Return (x, y) of the center of cell containing provided text 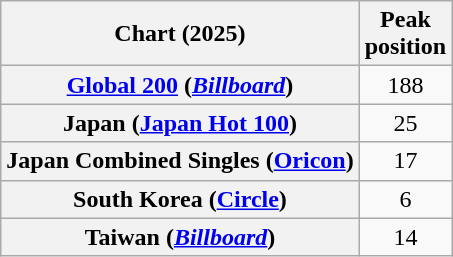
Global 200 (Billboard) (180, 85)
Peakposition (405, 34)
Japan (Japan Hot 100) (180, 123)
17 (405, 161)
South Korea (Circle) (180, 199)
6 (405, 199)
Chart (2025) (180, 34)
188 (405, 85)
Japan Combined Singles (Oricon) (180, 161)
Taiwan (Billboard) (180, 237)
25 (405, 123)
14 (405, 237)
